Identify which cell holds the provided text, then report its [X, Y] central coordinate. 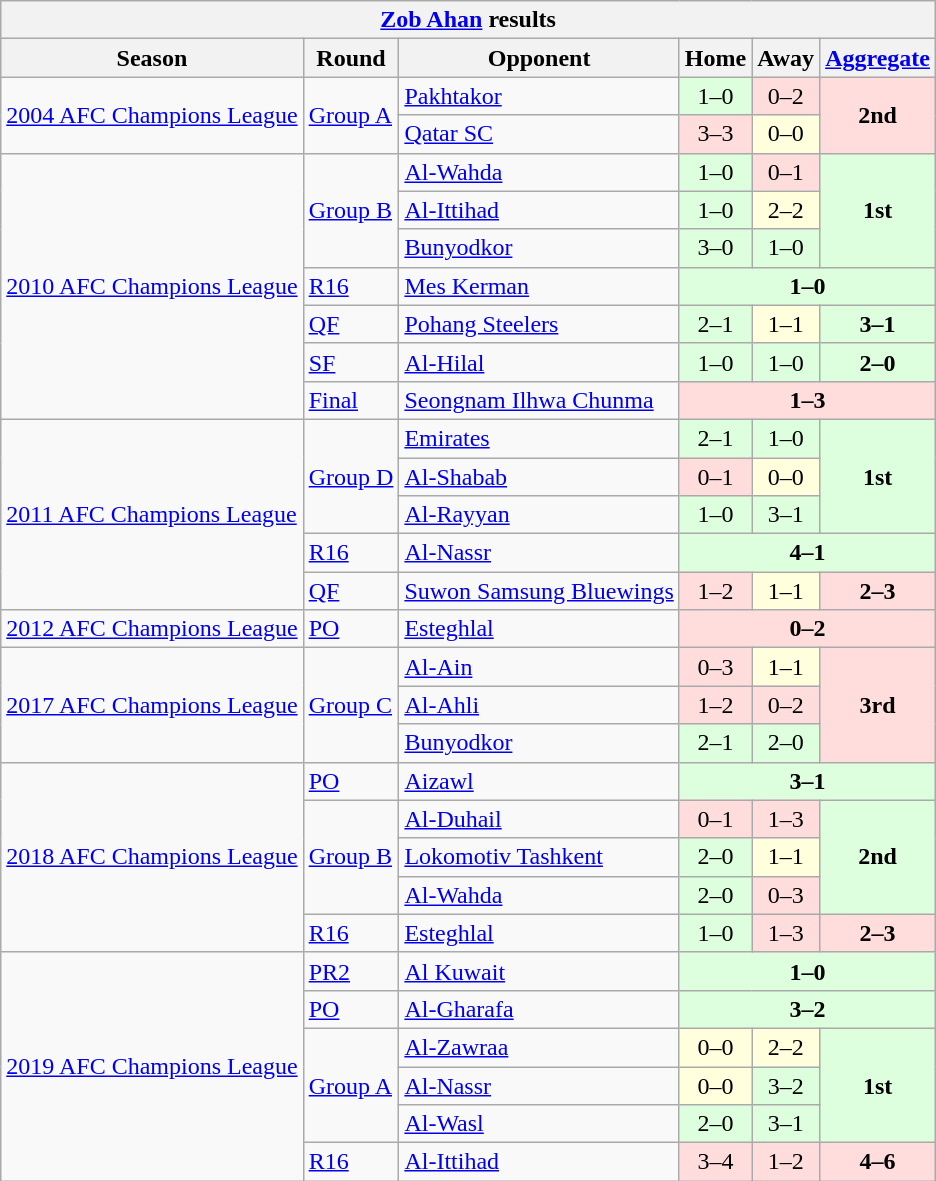
Qatar SC [539, 134]
3–4 [715, 1162]
3–3 [715, 134]
Seongnam Ilhwa Chunma [539, 400]
Al-Ahli [539, 705]
2011 AFC Champions League [152, 514]
Al-Zawraa [539, 1047]
Emirates [539, 438]
Suwon Samsung Bluewings [539, 591]
Season [152, 58]
Al-Rayyan [539, 515]
Group C [351, 705]
Away [786, 58]
2012 AFC Champions League [152, 629]
PR2 [351, 971]
Al-Duhail [539, 819]
Opponent [539, 58]
Al-Gharafa [539, 1009]
2019 AFC Champions League [152, 1066]
2018 AFC Champions League [152, 857]
Al-Wasl [539, 1124]
3rd [878, 705]
Group D [351, 476]
Al-Shabab [539, 477]
4–6 [878, 1162]
2004 AFC Champions League [152, 115]
4–1 [807, 553]
Lokomotiv Tashkent [539, 857]
Zob Ahan results [468, 20]
Home [715, 58]
Mes Kerman [539, 286]
2017 AFC Champions League [152, 705]
3–0 [715, 248]
Al-Hilal [539, 362]
SF [351, 362]
Aggregate [878, 58]
Round [351, 58]
Final [351, 400]
Al-Ain [539, 667]
2010 AFC Champions League [152, 286]
Pohang Steelers [539, 324]
Pakhtakor [539, 96]
Al Kuwait [539, 971]
Aizawl [539, 781]
